Provide the (X, Y) coordinate of the cell's center where the given text is located.  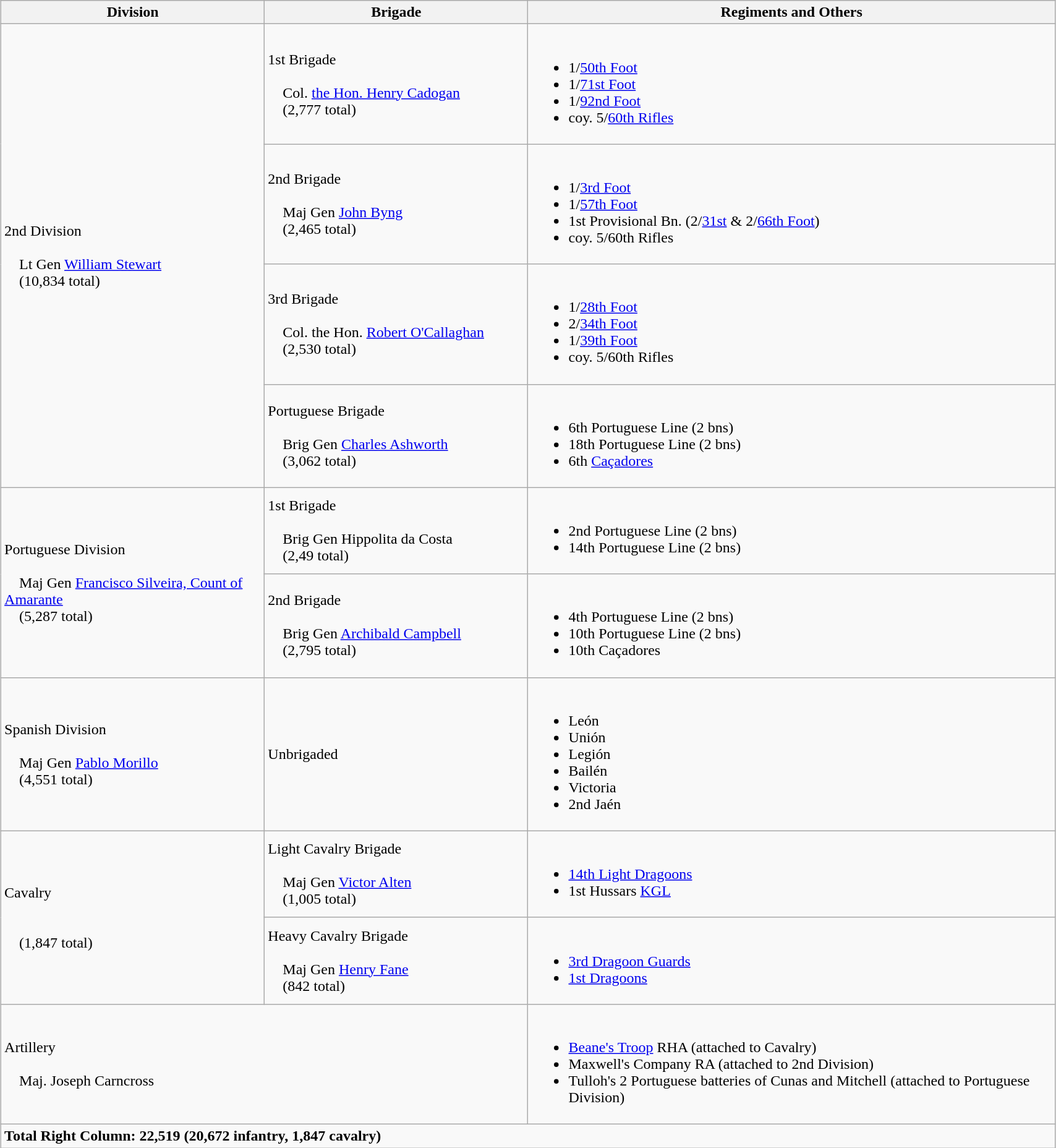
6th Portuguese Line (2 bns)18th Portuguese Line (2 bns)6th Caçadores (791, 435)
Artillery Maj. Joseph Carncross (265, 1064)
Unbrigaded (396, 754)
2nd Division Lt Gen William Stewart (10,834 total) (133, 256)
Light Cavalry Brigade Maj Gen Victor Alten (1,005 total) (396, 874)
Regiments and Others (791, 12)
Heavy Cavalry Brigade Maj Gen Henry Fane (842 total) (396, 961)
1st Brigade Brig Gen Hippolita da Costa (2,49 total) (396, 531)
1/50th Foot1/71st Foot1/92nd Footcoy. 5/60th Rifles (791, 84)
Portuguese Brigade Brig Gen Charles Ashworth (3,062 total) (396, 435)
3rd Dragoon Guards1st Dragoons (791, 961)
2nd Portuguese Line (2 bns)14th Portuguese Line (2 bns) (791, 531)
1/28th Foot2/34th Foot1/39th Footcoy. 5/60th Rifles (791, 324)
2nd Brigade Maj Gen John Byng (2,465 total) (396, 204)
Spanish Division Maj Gen Pablo Morillo (4,551 total) (133, 754)
LeónUniónLegiónBailénVictoria2nd Jaén (791, 754)
1/3rd Foot1/57th Foot1st Provisional Bn. (2/31st & 2/66th Foot)coy. 5/60th Rifles (791, 204)
Cavalry (1,847 total) (133, 917)
Total Right Column: 22,519 (20,672 infantry, 1,847 cavalry) (528, 1136)
14th Light Dragoons1st Hussars KGL (791, 874)
Portuguese Division Maj Gen Francisco Silveira, Count of Amarante (5,287 total) (133, 583)
4th Portuguese Line (2 bns)10th Portuguese Line (2 bns)10th Caçadores (791, 626)
1st Brigade Col. the Hon. Henry Cadogan (2,777 total) (396, 84)
Division (133, 12)
Brigade (396, 12)
2nd Brigade Brig Gen Archibald Campbell (2,795 total) (396, 626)
3rd Brigade Col. the Hon. Robert O'Callaghan (2,530 total) (396, 324)
